Provide the (X, Y) coordinate of the cell's center where the given text is located.  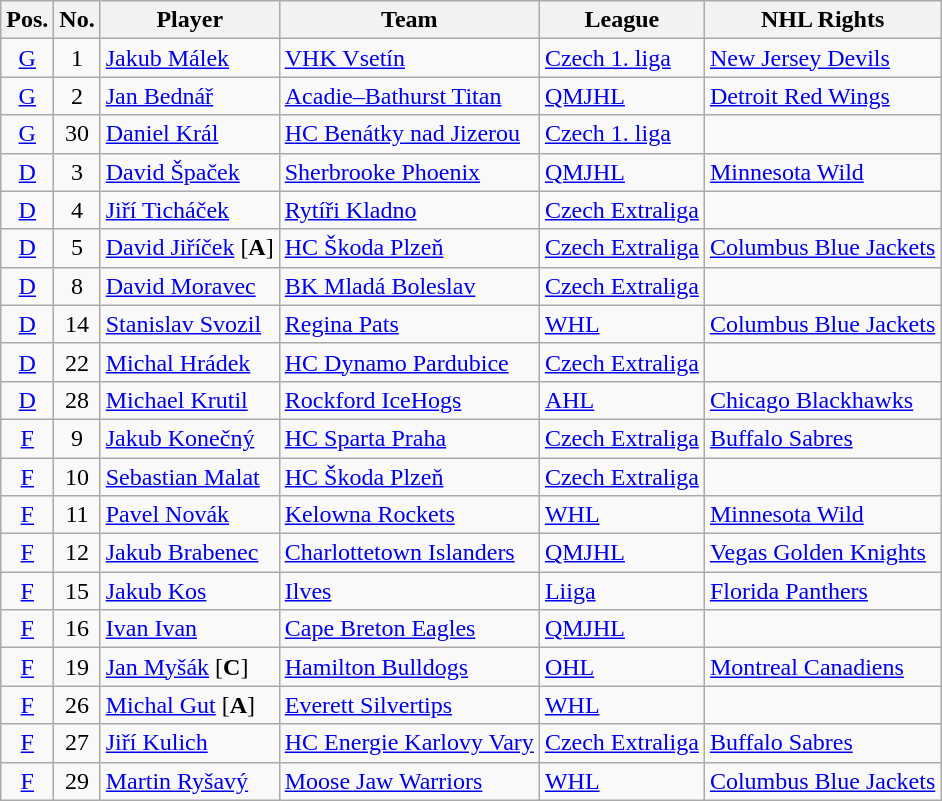
HC Energie Karlovy Vary (409, 743)
Rockford IceHogs (409, 400)
David Moravec (190, 286)
19 (77, 667)
28 (77, 400)
2 (77, 96)
14 (77, 324)
16 (77, 629)
Sebastian Malat (190, 477)
30 (77, 134)
Moose Jaw Warriors (409, 781)
HC Dynamo Pardubice (409, 362)
League (622, 20)
Detroit Red Wings (822, 96)
VHK Vsetín (409, 58)
5 (77, 248)
Florida Panthers (822, 591)
22 (77, 362)
Jan Bednář (190, 96)
Jiří Ticháček (190, 210)
Jakub Konečný (190, 438)
Daniel Král (190, 134)
3 (77, 172)
15 (77, 591)
BK Mladá Boleslav (409, 286)
New Jersey Devils (822, 58)
10 (77, 477)
HC Sparta Praha (409, 438)
Jiří Kulich (190, 743)
Ivan Ivan (190, 629)
27 (77, 743)
Vegas Golden Knights (822, 553)
Hamilton Bulldogs (409, 667)
1 (77, 58)
Michal Hrádek (190, 362)
Rytíři Kladno (409, 210)
Sherbrooke Phoenix (409, 172)
NHL Rights (822, 20)
Jan Myšák [C] (190, 667)
David Špaček (190, 172)
Regina Pats (409, 324)
Martin Ryšavý (190, 781)
Pos. (28, 20)
Player (190, 20)
Liiga (622, 591)
Team (409, 20)
Acadie–Bathurst Titan (409, 96)
Jakub Kos (190, 591)
Jakub Brabenec (190, 553)
9 (77, 438)
12 (77, 553)
HC Benátky nad Jizerou (409, 134)
Ilves (409, 591)
26 (77, 705)
OHL (622, 667)
Montreal Canadiens (822, 667)
Michal Gut [A] (190, 705)
29 (77, 781)
Michael Krutil (190, 400)
Kelowna Rockets (409, 515)
Jakub Málek (190, 58)
11 (77, 515)
David Jiříček [A] (190, 248)
Cape Breton Eagles (409, 629)
No. (77, 20)
8 (77, 286)
Charlottetown Islanders (409, 553)
4 (77, 210)
Stanislav Svozil (190, 324)
AHL (622, 400)
Everett Silvertips (409, 705)
Pavel Novák (190, 515)
Chicago Blackhawks (822, 400)
